Output the [X, Y] coordinate of the center of the cell containing the given text.  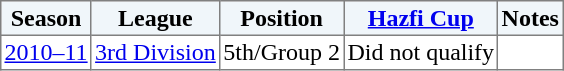
Hazfi Cup [421, 18]
2010–11 [46, 52]
5th/Group 2 [282, 52]
Notes [530, 18]
Did not qualify [421, 52]
Season [46, 18]
Position [282, 18]
3rd Division [155, 52]
League [155, 18]
